Return the (x, y) coordinate for the center point of the cell that contains the specified text.  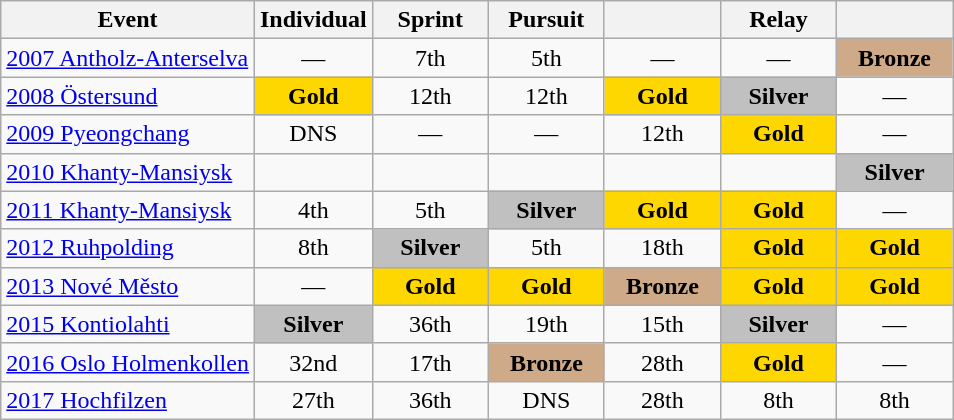
Relay (778, 20)
Pursuit (546, 20)
18th (662, 248)
2017 Hochfilzen (128, 400)
4th (313, 210)
27th (313, 400)
19th (546, 324)
2013 Nové Město (128, 286)
7th (430, 58)
Sprint (430, 20)
2009 Pyeongchang (128, 134)
2008 Östersund (128, 96)
2010 Khanty-Mansiysk (128, 172)
2011 Khanty-Mansiysk (128, 210)
17th (430, 362)
2012 Ruhpolding (128, 248)
32nd (313, 362)
Event (128, 20)
2015 Kontiolahti (128, 324)
Individual (313, 20)
2016 Oslo Holmenkollen (128, 362)
2007 Antholz-Anterselva (128, 58)
15th (662, 324)
